From the cell containing the given text, extract its center point as [x, y] coordinate. 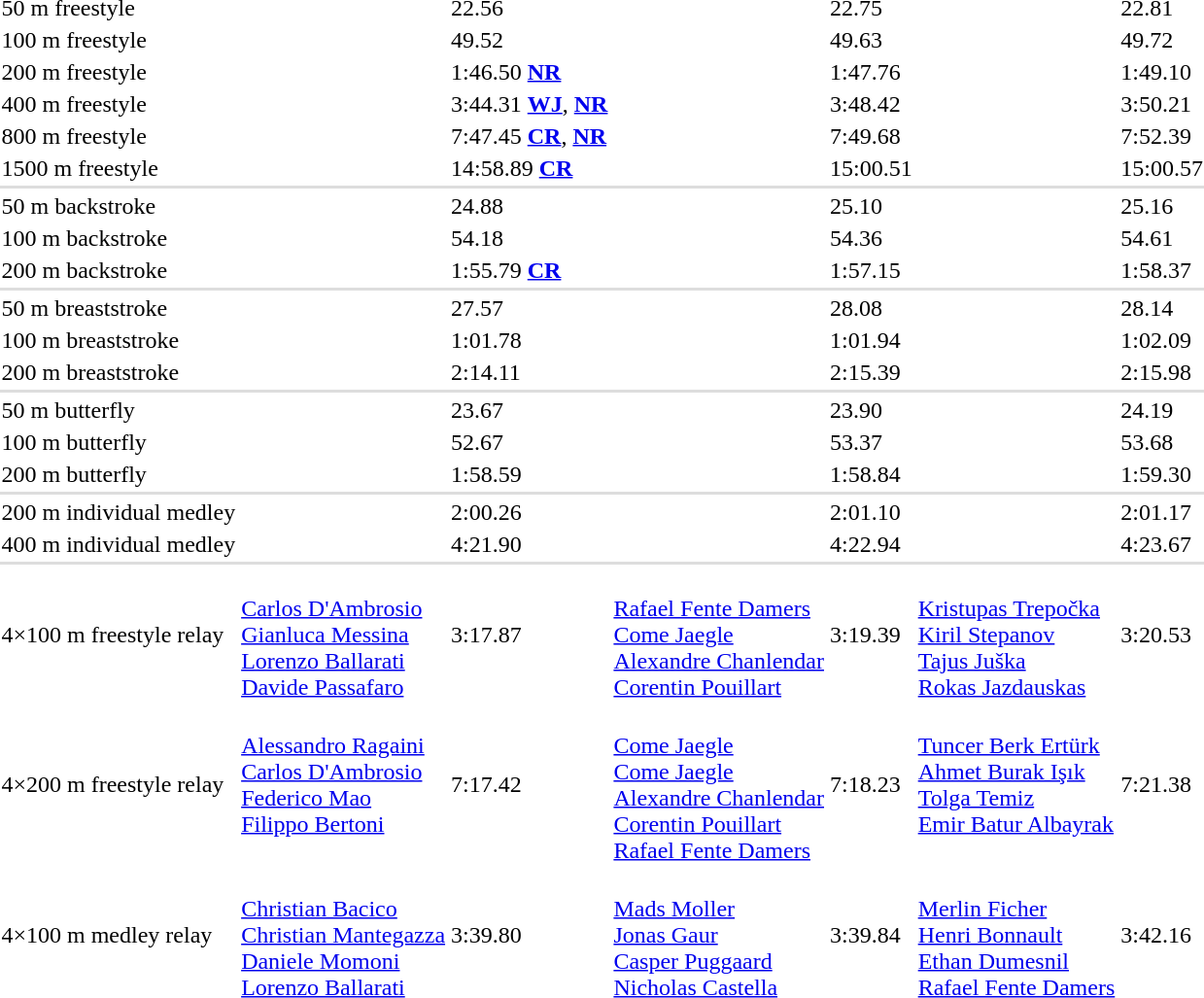
200 m freestyle [119, 72]
400 m freestyle [119, 104]
Kristupas TrepočkaKiril StepanovTajus JuškaRokas Jazdauskas [1016, 635]
7:17.42 [530, 785]
Carlos D'AmbrosioGianluca MessinaLorenzo BallaratiDavide Passafaro [344, 635]
15:00.51 [871, 168]
2:14.11 [530, 372]
Alessandro RagainiCarlos D'AmbrosioFederico MaoFilippo Bertoni [344, 785]
100 m breaststroke [119, 340]
1:58.59 [530, 474]
800 m freestyle [119, 136]
25.10 [871, 206]
3:19.39 [871, 635]
23.90 [871, 410]
4:22.94 [871, 544]
4:21.90 [530, 544]
100 m freestyle [119, 40]
1500 m freestyle [119, 168]
24.88 [530, 206]
200 m backstroke [119, 270]
50 m backstroke [119, 206]
400 m individual medley [119, 544]
54.36 [871, 238]
1:46.50 NR [530, 72]
Rafael Fente DamersCome JaegleAlexandre ChanlendarCorentin Pouillart [719, 635]
53.37 [871, 442]
200 m butterfly [119, 474]
49.63 [871, 40]
7:47.45 CR, NR [530, 136]
52.67 [530, 442]
50 m breaststroke [119, 308]
7:18.23 [871, 785]
27.57 [530, 308]
Tuncer Berk ErtürkAhmet Burak IşıkTolga TemizEmir Batur Albayrak [1016, 785]
Come JaegleCome JaegleAlexandre ChanlendarCorentin PouillartRafael Fente Damers [719, 785]
50 m butterfly [119, 410]
200 m breaststroke [119, 372]
1:57.15 [871, 270]
1:01.94 [871, 340]
14:58.89 CR [530, 168]
1:01.78 [530, 340]
2:00.26 [530, 512]
23.67 [530, 410]
4×100 m freestyle relay [119, 635]
3:44.31 WJ, NR [530, 104]
1:58.84 [871, 474]
1:47.76 [871, 72]
7:49.68 [871, 136]
1:55.79 CR [530, 270]
2:15.39 [871, 372]
54.18 [530, 238]
100 m butterfly [119, 442]
3:48.42 [871, 104]
49.52 [530, 40]
28.08 [871, 308]
4×200 m freestyle relay [119, 785]
2:01.10 [871, 512]
100 m backstroke [119, 238]
3:17.87 [530, 635]
200 m individual medley [119, 512]
